Search for the cell housing the specified text and yield its (x, y) center coordinate. 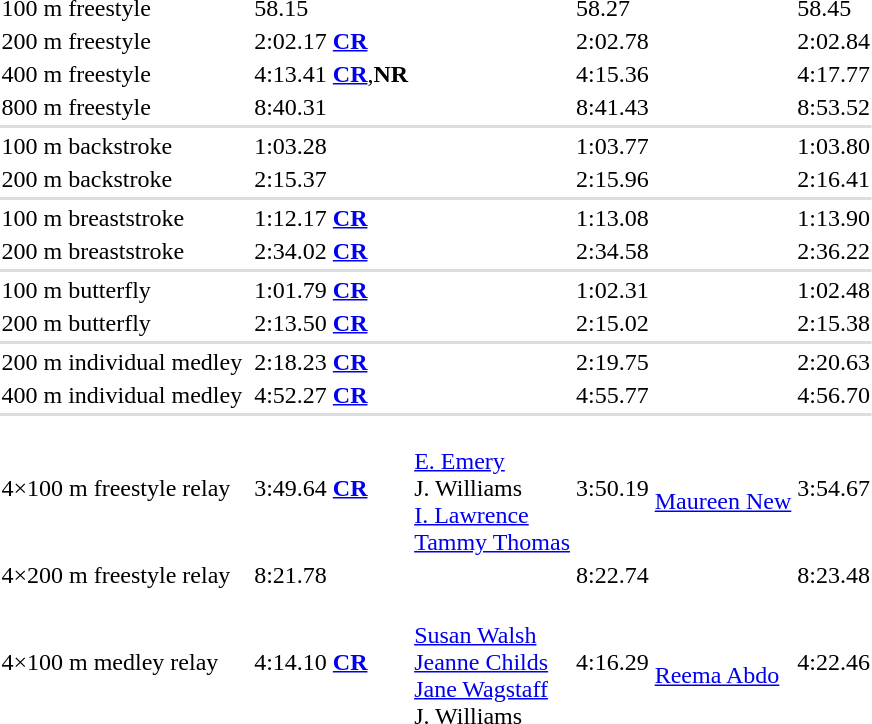
400 m freestyle (122, 74)
1:02.48 (834, 290)
1:02.31 (612, 290)
200 m backstroke (122, 179)
2:15.38 (834, 323)
400 m individual medley (122, 395)
4:17.77 (834, 74)
1:13.90 (834, 218)
1:03.28 (332, 146)
200 m butterfly (122, 323)
2:02.78 (612, 41)
8:40.31 (332, 107)
3:54.67 (834, 488)
800 m freestyle (122, 107)
100 m butterfly (122, 290)
4:56.70 (834, 395)
100 m breaststroke (122, 218)
2:18.23 CR (332, 362)
2:02.84 (834, 41)
2:36.22 (834, 251)
8:41.43 (612, 107)
8:53.52 (834, 107)
1:03.80 (834, 146)
8:21.78 (332, 575)
8:22.74 (612, 575)
E. EmeryJ. WilliamsI. LawrenceTammy Thomas (492, 488)
2:15.37 (332, 179)
2:02.17 CR (332, 41)
200 m individual medley (122, 362)
2:15.02 (612, 323)
1:01.79 CR (332, 290)
2:20.63 (834, 362)
2:16.41 (834, 179)
200 m freestyle (122, 41)
200 m breaststroke (122, 251)
4:52.27 CR (332, 395)
2:15.96 (612, 179)
4:55.77 (612, 395)
4×100 m freestyle relay (122, 488)
8:23.48 (834, 575)
3:49.64 CR (332, 488)
2:34.02 CR (332, 251)
3:50.19 (612, 488)
Maureen New (723, 488)
2:13.50 CR (332, 323)
1:13.08 (612, 218)
1:12.17 CR (332, 218)
4:13.41 CR,NR (332, 74)
4×200 m freestyle relay (122, 575)
2:19.75 (612, 362)
4:15.36 (612, 74)
2:34.58 (612, 251)
1:03.77 (612, 146)
100 m backstroke (122, 146)
